For the text-containing cell, return its midpoint in (X, Y) coordinate format. 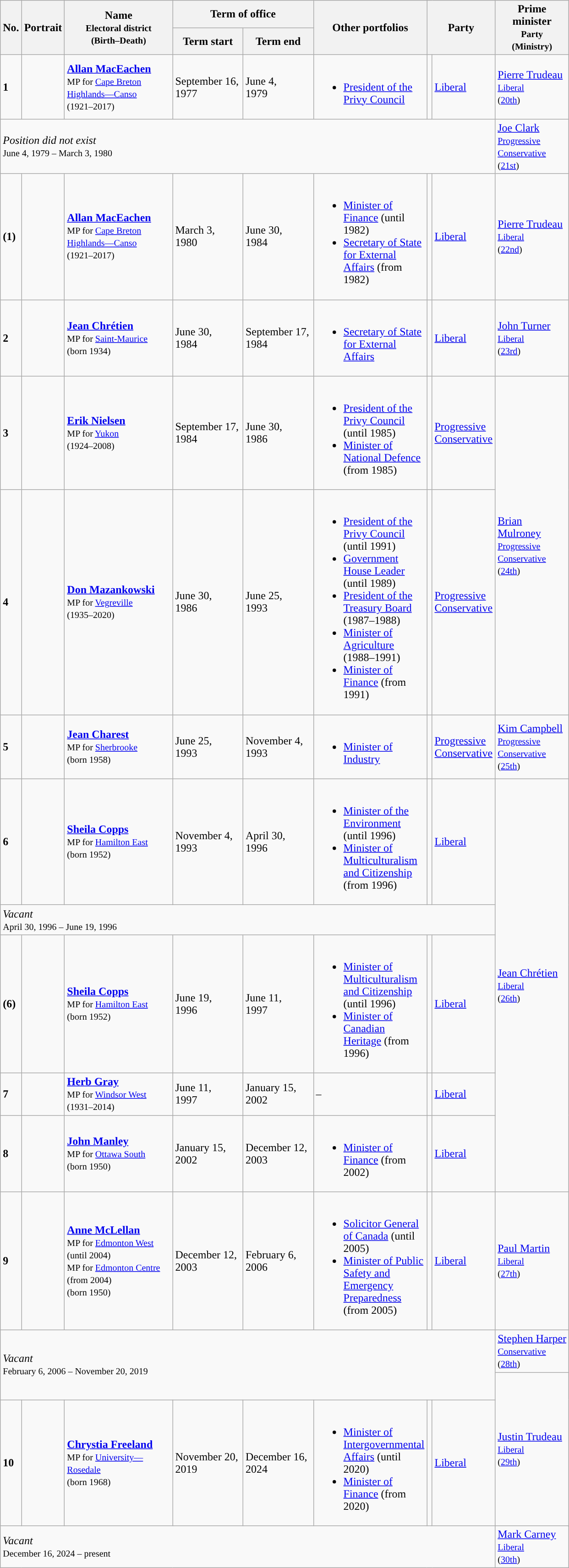
June 19,1996 (208, 1004)
November 20,2019 (208, 1463)
Pierre TrudeauLiberal(20th) (532, 87)
VacantApril 30, 1996 – June 19, 1996 (248, 920)
June 4,1979 (278, 87)
President of the Privy Council (370, 87)
2 (11, 338)
7 (11, 1094)
10 (11, 1463)
Minister of Finance (until 1982)Secretary of State for External Affairs (from 1982) (370, 236)
Paul MartinLiberal(27th) (532, 1261)
8 (11, 1153)
(6) (11, 1004)
Minister of Intergovernmental Affairs (until 2020)Minister of Finance (from 2020) (370, 1463)
President of the Privy Council (until 1985)Minister of National Defence (from 1985) (370, 433)
Minister of Multiculturalism and Citizenship (until 1996)Minister of Canadian Heritage (from 1996) (370, 1004)
Pierre TrudeauLiberal(22nd) (532, 236)
(1) (11, 236)
February 6,2006 (278, 1261)
Portrait (43, 27)
Term end (278, 41)
Stephen HarperConservative(28th) (532, 1351)
Anne McLellanMP for Edmonton West (until 2004)MP for Edmonton Centre (from 2004)(born 1950) (119, 1261)
Minister of Finance (from 2002) (370, 1153)
John ManleyMP for Ottawa South(born 1950) (119, 1153)
NameElectoral district(Birth–Death) (119, 27)
Prime ministerParty(Ministry) (532, 27)
5 (11, 747)
Minister of the Environment (until 1996)Minister of Multiculturalism and Citizenship (from 1996) (370, 842)
9 (11, 1261)
Solicitor General of Canada (until 2005)Minister of Public Safety and Emergency Preparedness (from 2005) (370, 1261)
No. (11, 27)
Joe ClarkProgressive Conservative(21st) (532, 147)
Jean CharestMP for Sherbrooke(born 1958) (119, 747)
3 (11, 433)
1 (11, 87)
Don MazankowskiMP for Vegreville(1935–2020) (119, 602)
Other portfolios (370, 27)
Kim CampbellProgressive Conservative(25th) (532, 747)
Party (461, 27)
Position did not existJune 4, 1979 – March 3, 1980 (248, 147)
Brian MulroneyProgressive Conservative(24th) (532, 545)
Jean ChrétienLiberal(26th) (532, 985)
John TurnerLiberal(23rd) (532, 338)
Term start (208, 41)
4 (11, 602)
– (370, 1094)
April 30,1996 (278, 842)
Term of office (243, 14)
Secretary of State for External Affairs (370, 338)
VacantFebruary 6, 2006 – November 20, 2019 (248, 1365)
Mark CarneyLiberal(30th) (532, 1547)
March 3,1980 (208, 236)
Chrystia FreelandMP for University—Rosedale(born 1968) (119, 1463)
September 16,1977 (208, 87)
Herb GrayMP for Windsor West(1931–2014) (119, 1094)
Erik NielsenMP for Yukon(1924–2008) (119, 433)
VacantDecember 16, 2024 – present (248, 1547)
Minister of Industry (370, 747)
6 (11, 842)
Jean ChrétienMP for Saint-Maurice(born 1934) (119, 338)
Justin TrudeauLiberal(29th) (532, 1449)
December 16, 2024 (278, 1463)
